Capture the cell that displays the provided text and extract its (X, Y) central coordinate. 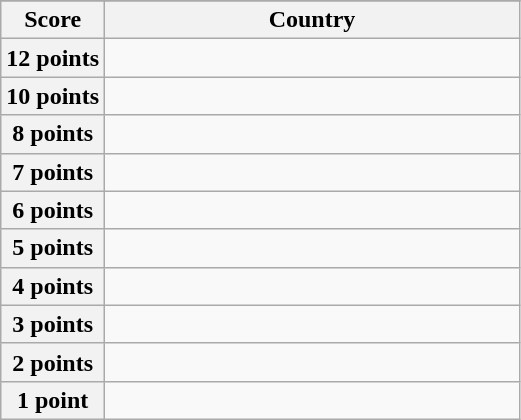
6 points (53, 210)
5 points (53, 248)
7 points (53, 172)
2 points (53, 362)
Score (53, 20)
10 points (53, 96)
Country (312, 20)
8 points (53, 134)
1 point (53, 400)
12 points (53, 58)
3 points (53, 324)
4 points (53, 286)
